Return the [x, y] coordinate for the center point of the cell that contains the specified text.  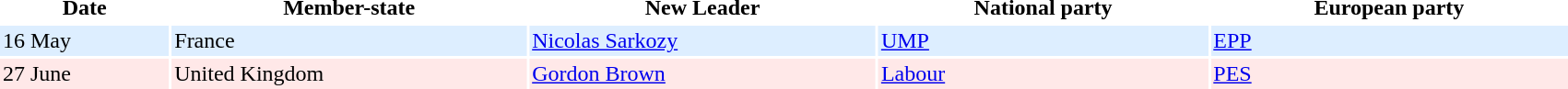
16 May [85, 40]
EPP [1388, 40]
27 June [85, 73]
UMP [1043, 40]
Nicolas Sarkozy [702, 40]
PES [1388, 73]
France [348, 40]
United Kingdom [348, 73]
Gordon Brown [702, 73]
Labour [1043, 73]
